From the cell containing the given text, extract its center point as [x, y] coordinate. 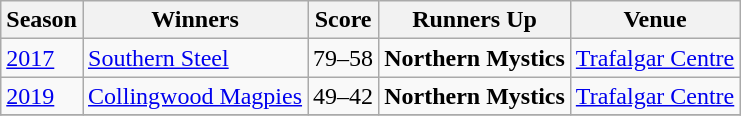
Winners [194, 20]
Runners Up [475, 20]
Southern Steel [194, 58]
Collingwood Magpies [194, 96]
Venue [654, 20]
2017 [42, 58]
2019 [42, 96]
79–58 [344, 58]
Season [42, 20]
Score [344, 20]
49–42 [344, 96]
